Pinpoint the cell where the given text exists, returning its (x, y) midpoint coordinate. 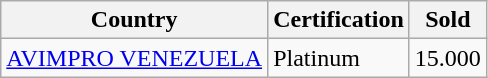
AVIMPRO VENEZUELA (134, 58)
Certification (339, 20)
15.000 (448, 58)
Country (134, 20)
Platinum (339, 58)
Sold (448, 20)
